Detect which cell encompasses the target text, then output its (x, y) center coordinate. 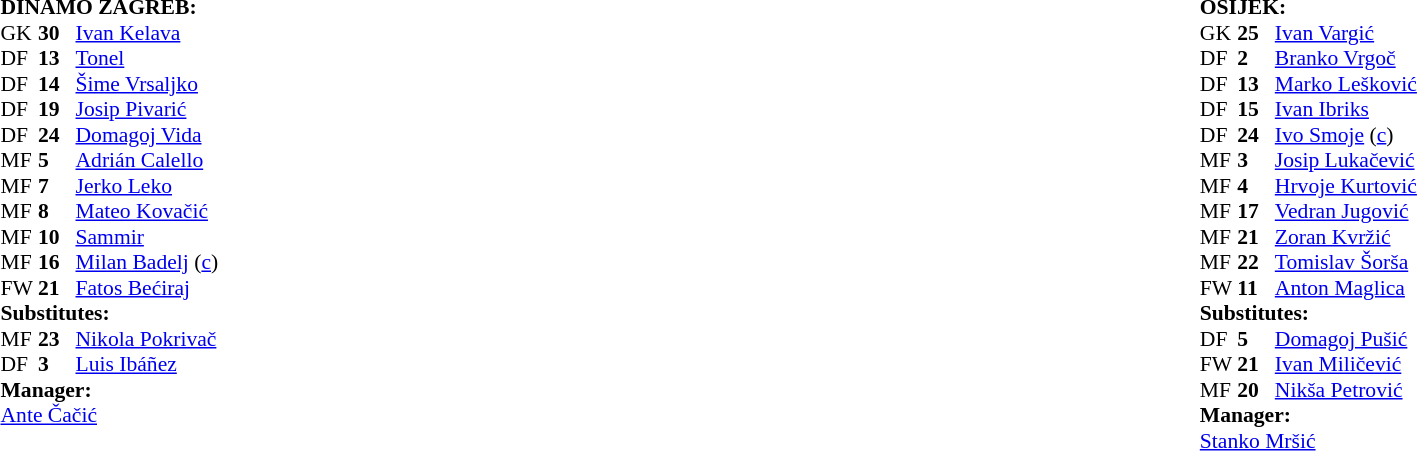
Luis Ibáñez (177, 365)
Nikola Pokrivač (177, 339)
10 (57, 237)
15 (1256, 109)
20 (1256, 390)
17 (1256, 211)
Ante Čačić (139, 415)
Manager: (139, 390)
Jerko Leko (177, 186)
Fatos Bećiraj (177, 288)
14 (57, 84)
16 (57, 263)
25 (1256, 33)
2 (1256, 59)
22 (1256, 263)
Sammir (177, 237)
Substitutes: (139, 313)
Domagoj Vida (177, 135)
Mateo Kovačić (177, 211)
30 (57, 33)
Tonel (177, 59)
Šime Vrsaljko (177, 84)
11 (1256, 288)
8 (57, 211)
Ivan Kelava (177, 33)
7 (57, 186)
19 (57, 109)
23 (57, 339)
4 (1256, 186)
Milan Badelj (c) (177, 263)
Adrián Calello (177, 161)
Josip Pivarić (177, 109)
